Pinpoint the cell where the given text exists, returning its (X, Y) midpoint coordinate. 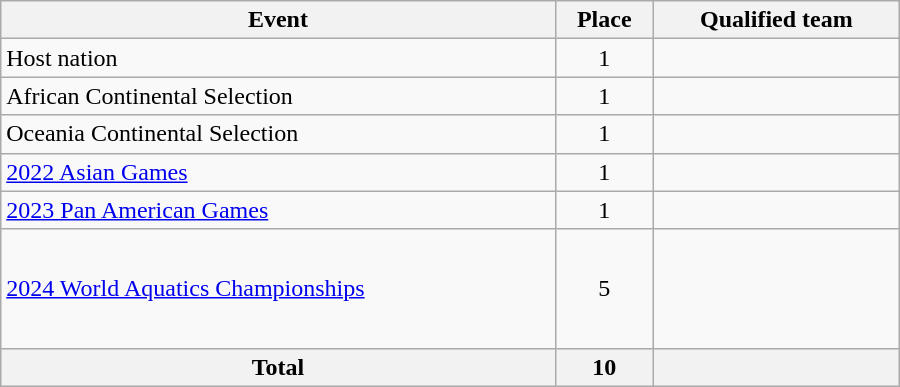
2022 Asian Games (278, 172)
Event (278, 20)
African Continental Selection (278, 96)
Qualified team (777, 20)
2024 World Aquatics Championships (278, 288)
Oceania Continental Selection (278, 134)
10 (604, 367)
2023 Pan American Games (278, 210)
5 (604, 288)
Total (278, 367)
Place (604, 20)
Host nation (278, 58)
